Extract the (x, y) coordinate from the center of the cell holding the provided text.  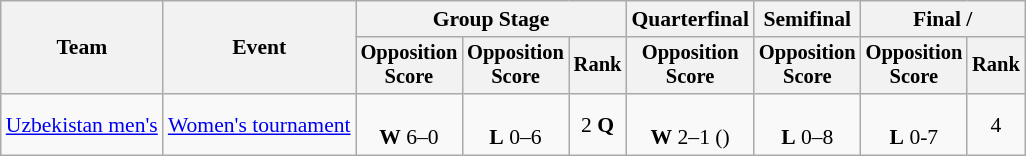
Women's tournament (260, 124)
W 2–1 () (690, 124)
L 0-7 (914, 124)
Semifinal (808, 19)
Quarterfinal (690, 19)
Uzbekistan men's (82, 124)
4 (996, 124)
2 Q (598, 124)
L 0–6 (516, 124)
Group Stage (492, 19)
Final / (943, 19)
Team (82, 48)
W 6–0 (410, 124)
L 0–8 (808, 124)
Event (260, 48)
